Pinpoint the cell where the given text exists, returning its (X, Y) midpoint coordinate. 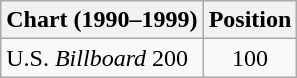
Position (250, 20)
Chart (1990–1999) (102, 20)
U.S. Billboard 200 (102, 58)
100 (250, 58)
